Output the [X, Y] coordinate of the center of the cell containing the given text.  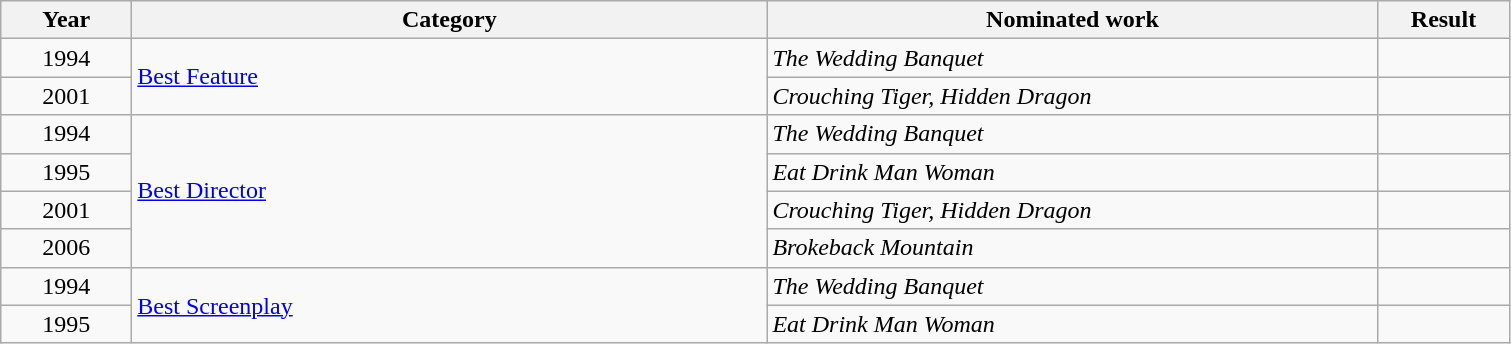
Best Director [450, 191]
Best Screenplay [450, 305]
Best Feature [450, 77]
2006 [66, 248]
Nominated work [1072, 20]
Category [450, 20]
Year [66, 20]
Result [1444, 20]
Brokeback Mountain [1072, 248]
